Pinpoint the cell where the given text exists, returning its [X, Y] midpoint coordinate. 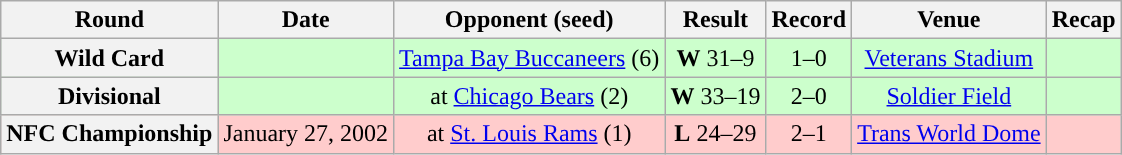
Soldier Field [949, 96]
Trans World Dome [949, 134]
L 24–29 [716, 134]
W 33–19 [716, 96]
Divisional [110, 96]
NFC Championship [110, 134]
at St. Louis Rams (1) [530, 134]
Recap [1084, 20]
W 31–9 [716, 58]
Venue [949, 20]
2–1 [809, 134]
Record [809, 20]
Date [306, 20]
Tampa Bay Buccaneers (6) [530, 58]
Opponent (seed) [530, 20]
Result [716, 20]
at Chicago Bears (2) [530, 96]
2–0 [809, 96]
1–0 [809, 58]
January 27, 2002 [306, 134]
Round [110, 20]
Veterans Stadium [949, 58]
Wild Card [110, 58]
